Locate the cell with the specified text and output its (X, Y) center coordinate. 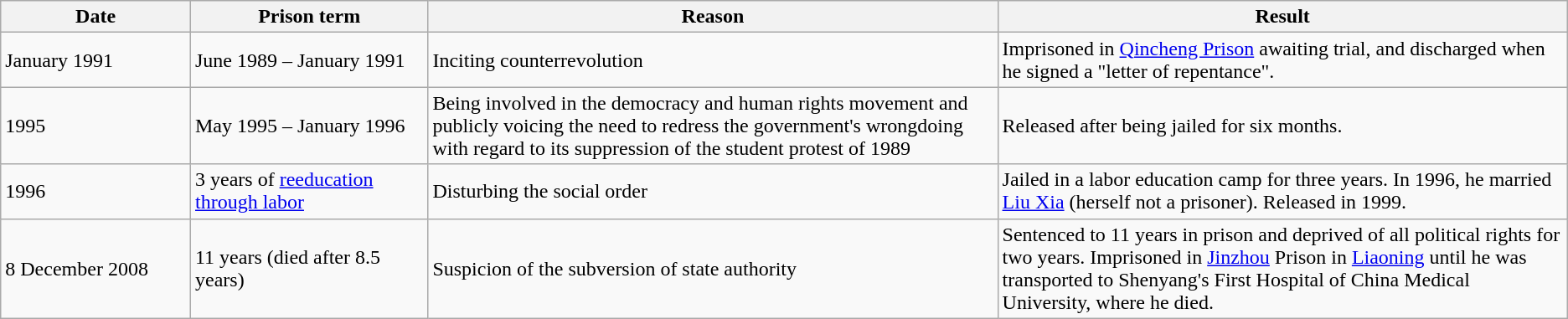
Inciting counterrevolution (713, 60)
3 years of reeducation through labor (308, 191)
8 December 2008 (95, 268)
11 years (died after 8.5 years) (308, 268)
1996 (95, 191)
June 1989 – January 1991 (308, 60)
Released after being jailed for six months. (1282, 126)
Suspicion of the subversion of state authority (713, 268)
Result (1282, 17)
January 1991 (95, 60)
Prison term (308, 17)
May 1995 – January 1996 (308, 126)
Date (95, 17)
Imprisoned in Qincheng Prison awaiting trial, and discharged when he signed a "letter of repentance". (1282, 60)
1995 (95, 126)
Reason (713, 17)
Jailed in a labor education camp for three years. In 1996, he married Liu Xia (herself not a prisoner). Released in 1999. (1282, 191)
Disturbing the social order (713, 191)
